Return the (x, y) coordinate for the center point of the cell that contains the specified text.  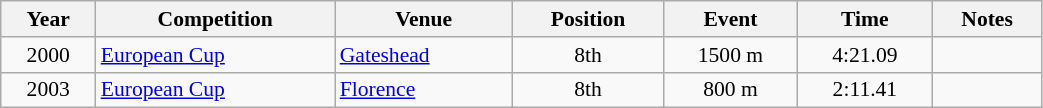
Competition (216, 19)
Position (588, 19)
Florence (424, 90)
Notes (987, 19)
Year (48, 19)
1500 m (730, 55)
4:21.09 (865, 55)
Event (730, 19)
Time (865, 19)
2:11.41 (865, 90)
800 m (730, 90)
2003 (48, 90)
2000 (48, 55)
Venue (424, 19)
Gateshead (424, 55)
